Extract the [X, Y] coordinate from the center of the cell holding the provided text.  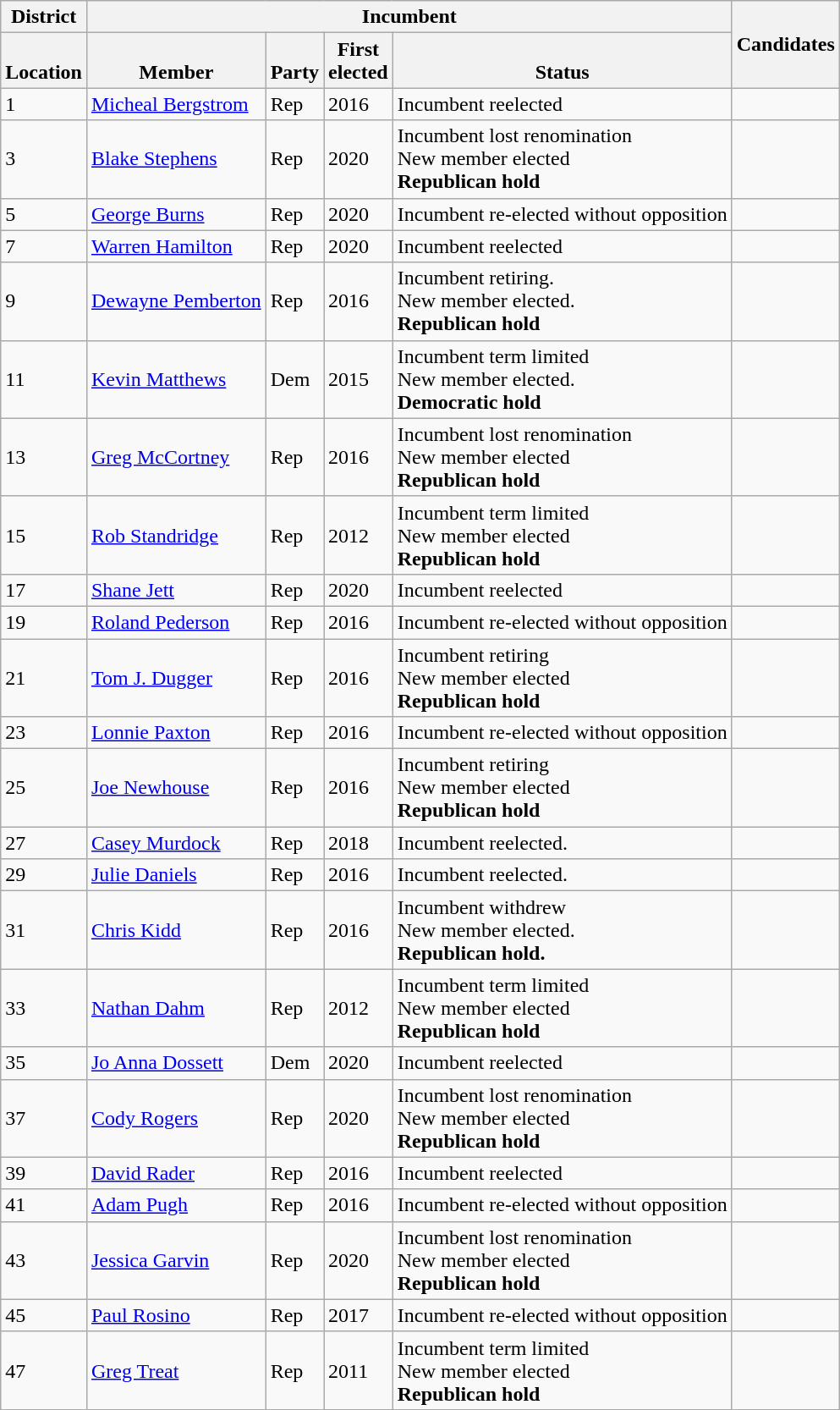
Kevin Matthews [176, 379]
3 [44, 159]
27 [44, 843]
Roland Pederson [176, 622]
Incumbent withdrewNew member elected.Republican hold. [562, 930]
Rob Standridge [176, 535]
37 [44, 1118]
Paul Rosino [176, 1315]
29 [44, 875]
Micheal Bergstrom [176, 104]
Candidates [785, 44]
Incumbent retiring.New member elected.Republican hold [562, 301]
Shane Jett [176, 590]
2011 [359, 1370]
Cody Rogers [176, 1118]
Incumbent term limitedNew member elected.Democratic hold [562, 379]
33 [44, 1008]
47 [44, 1370]
7 [44, 246]
39 [44, 1173]
5 [44, 214]
25 [44, 788]
11 [44, 379]
Casey Murdock [176, 843]
Tom J. Dugger [176, 677]
43 [44, 1260]
Chris Kidd [176, 930]
2017 [359, 1315]
31 [44, 930]
2018 [359, 843]
Status [562, 61]
21 [44, 677]
Warren Hamilton [176, 246]
Incumbent [409, 17]
Jo Anna Dossett [176, 1063]
Blake Stephens [176, 159]
Location [44, 61]
45 [44, 1315]
Nathan Dahm [176, 1008]
Dewayne Pemberton [176, 301]
1 [44, 104]
2015 [359, 379]
Member [176, 61]
Julie Daniels [176, 875]
19 [44, 622]
Firstelected [359, 61]
Greg McCortney [176, 457]
David Rader [176, 1173]
41 [44, 1205]
Lonnie Paxton [176, 733]
15 [44, 535]
35 [44, 1063]
Party [294, 61]
23 [44, 733]
17 [44, 590]
13 [44, 457]
District [44, 17]
Joe Newhouse [176, 788]
Adam Pugh [176, 1205]
9 [44, 301]
George Burns [176, 214]
Greg Treat [176, 1370]
Jessica Garvin [176, 1260]
